Scan for the cell matching the given text and deliver its (x, y) coordinate at center. 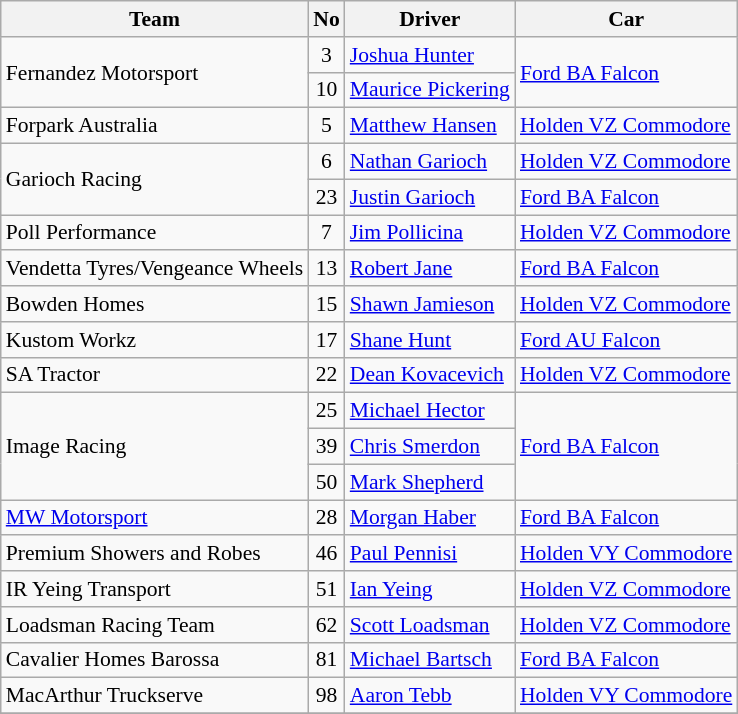
Joshua Hunter (430, 55)
Chris Smerdon (430, 447)
5 (326, 126)
MW Motorsport (155, 518)
Forpark Australia (155, 126)
25 (326, 411)
Ian Yeing (430, 589)
Morgan Haber (430, 518)
39 (326, 447)
Justin Garioch (430, 197)
Shane Hunt (430, 340)
Mark Shepherd (430, 482)
Premium Showers and Robes (155, 554)
IR Yeing Transport (155, 589)
Garioch Racing (155, 180)
22 (326, 375)
Loadsman Racing Team (155, 625)
Maurice Pickering (430, 90)
62 (326, 625)
Bowden Homes (155, 304)
Shawn Jamieson (430, 304)
28 (326, 518)
Scott Loadsman (430, 625)
Michael Hector (430, 411)
Robert Jane (430, 269)
3 (326, 55)
Car (626, 19)
Michael Bartsch (430, 660)
SA Tractor (155, 375)
Vendetta Tyres/Vengeance Wheels (155, 269)
Jim Pollicina (430, 233)
Aaron Tebb (430, 696)
10 (326, 90)
Paul Pennisi (430, 554)
23 (326, 197)
Cavalier Homes Barossa (155, 660)
No (326, 19)
13 (326, 269)
Dean Kovacevich (430, 375)
Image Racing (155, 446)
81 (326, 660)
50 (326, 482)
7 (326, 233)
17 (326, 340)
Fernandez Motorsport (155, 72)
Kustom Workz (155, 340)
Driver (430, 19)
Ford AU Falcon (626, 340)
Nathan Garioch (430, 162)
46 (326, 554)
98 (326, 696)
Team (155, 19)
15 (326, 304)
6 (326, 162)
51 (326, 589)
Matthew Hansen (430, 126)
MacArthur Truckserve (155, 696)
Poll Performance (155, 233)
